Determine the [X, Y] coordinate at the center of the cell enclosing the given text.  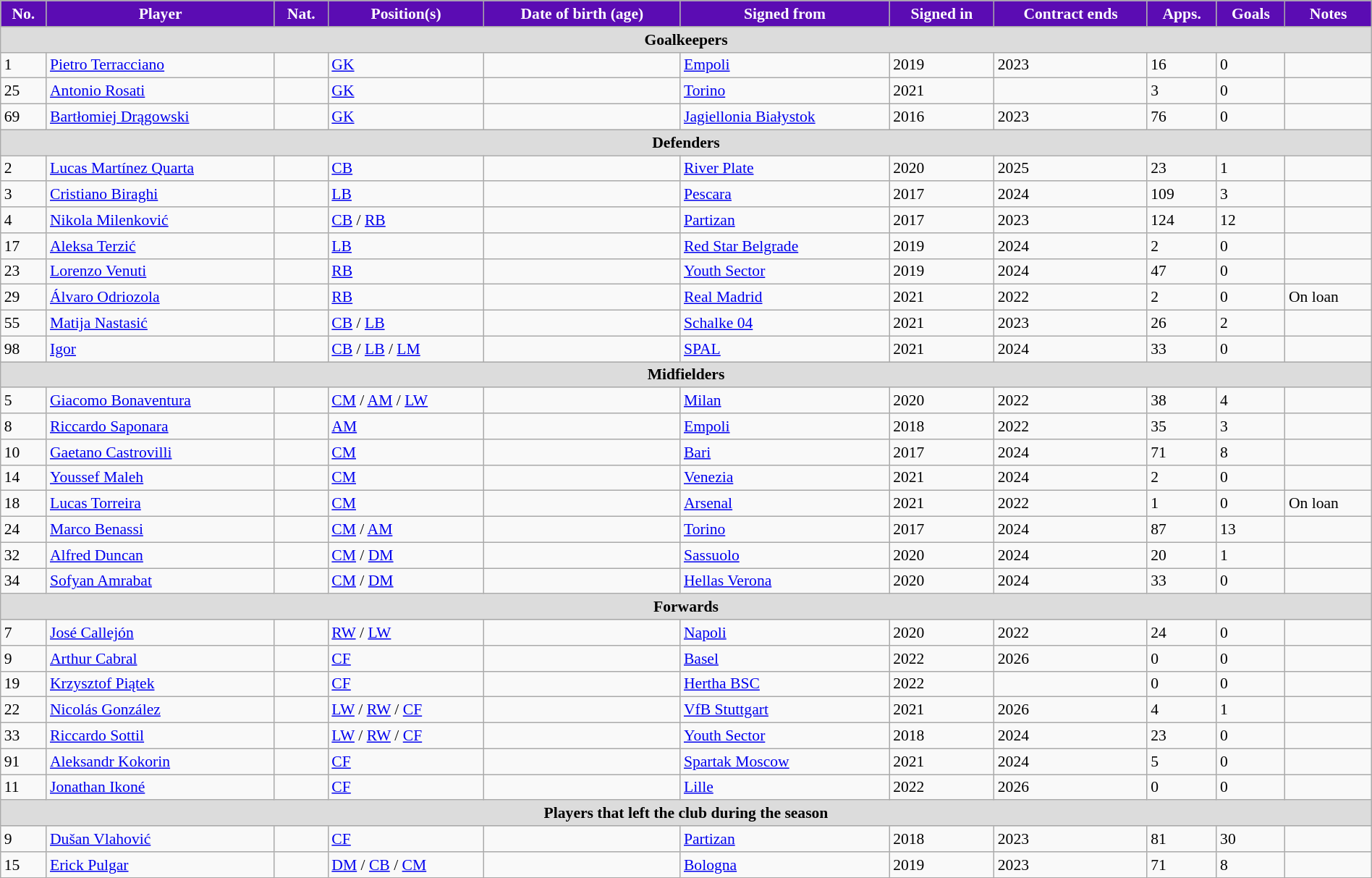
47 [1182, 271]
Midfielders [686, 375]
91 [23, 761]
Pescara [784, 195]
Schalke 04 [784, 324]
16 [1182, 65]
22 [23, 710]
10 [23, 452]
11 [23, 788]
30 [1250, 839]
20 [1182, 555]
No. [23, 14]
Riccardo Sottil [161, 736]
32 [23, 555]
Lucas Torreira [161, 504]
Giacomo Bonaventura [161, 401]
Alfred Duncan [161, 555]
Hellas Verona [784, 581]
CB / LB / LM [406, 349]
14 [23, 478]
Goalkeepers [686, 40]
Pietro Terracciano [161, 65]
Real Madrid [784, 297]
Defenders [686, 143]
Jagiellonia Białystok [784, 117]
Krzysztof Piątek [161, 684]
69 [23, 117]
Arsenal [784, 504]
Napoli [784, 633]
Gaetano Castrovilli [161, 452]
Álvaro Odriozola [161, 297]
35 [1182, 426]
13 [1250, 530]
Spartak Moscow [784, 761]
Goals [1250, 14]
Apps. [1182, 14]
CB / LB [406, 324]
Dušan Vlahović [161, 839]
Jonathan Ikoné [161, 788]
15 [23, 865]
76 [1182, 117]
CB / RB [406, 220]
2016 [942, 117]
Riccardo Saponara [161, 426]
7 [23, 633]
Lorenzo Venuti [161, 271]
Bari [784, 452]
25 [23, 91]
87 [1182, 530]
Aleksandr Kokorin [161, 761]
19 [23, 684]
Sofyan Amrabat [161, 581]
Date of birth (age) [582, 14]
River Plate [784, 169]
CB [406, 169]
Forwards [686, 607]
Players that left the club during the season [686, 814]
81 [1182, 839]
Venezia [784, 478]
18 [23, 504]
38 [1182, 401]
Erick Pulgar [161, 865]
Nat. [301, 14]
Signed from [784, 14]
Arthur Cabral [161, 659]
109 [1182, 195]
VfB Stuttgart [784, 710]
AM [406, 426]
Lucas Martínez Quarta [161, 169]
CM / AM [406, 530]
Player [161, 14]
Cristiano Biraghi [161, 195]
Nikola Milenković [161, 220]
Matija Nastasić [161, 324]
26 [1182, 324]
Notes [1329, 14]
José Callejón [161, 633]
124 [1182, 220]
Signed in [942, 14]
Hertha BSC [784, 684]
17 [23, 246]
55 [23, 324]
Contract ends [1071, 14]
Bologna [784, 865]
29 [23, 297]
Bartłomiej Drągowski [161, 117]
Aleksa Terzić [161, 246]
Milan [784, 401]
98 [23, 349]
Marco Benassi [161, 530]
Antonio Rosati [161, 91]
Youssef Maleh [161, 478]
Basel [784, 659]
DM / CB / CM [406, 865]
Lille [784, 788]
RW / LW [406, 633]
Position(s) [406, 14]
Nicolás González [161, 710]
Sassuolo [784, 555]
2025 [1071, 169]
12 [1250, 220]
34 [23, 581]
CM / AM / LW [406, 401]
SPAL [784, 349]
Igor [161, 349]
Red Star Belgrade [784, 246]
